Return (X, Y) of the center of cell containing provided text 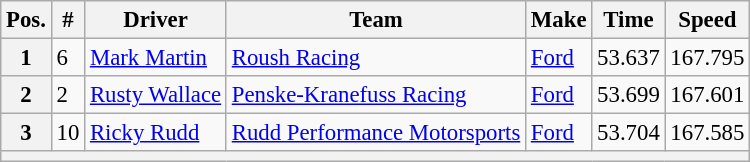
53.699 (628, 95)
167.585 (708, 133)
Driver (156, 20)
Rusty Wallace (156, 95)
Penske-Kranefuss Racing (376, 95)
Mark Martin (156, 58)
Ricky Rudd (156, 133)
Make (559, 20)
Time (628, 20)
Pos. (26, 20)
53.704 (628, 133)
3 (26, 133)
1 (26, 58)
# (68, 20)
10 (68, 133)
Team (376, 20)
Speed (708, 20)
Roush Racing (376, 58)
Rudd Performance Motorsports (376, 133)
6 (68, 58)
53.637 (628, 58)
167.601 (708, 95)
167.795 (708, 58)
